Determine the (x, y) coordinate at the center of the cell enclosing the given text.  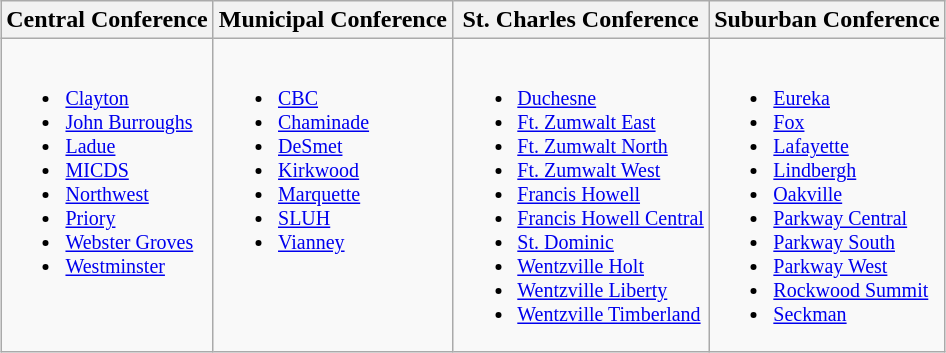
Central Conference (108, 20)
EurekaFoxLafayetteLindberghOakvilleParkway CentralParkway SouthParkway WestRockwood SummitSeckman (828, 196)
ClaytonJohn BurroughsLadueMICDSNorthwestPrioryWebster GrovesWestminster (108, 196)
St. Charles Conference (581, 20)
CBCChaminadeDeSmetKirkwoodMarquetteSLUHVianney (332, 196)
Suburban Conference (828, 20)
Municipal Conference (332, 20)
